For the text-containing cell, return its midpoint in (x, y) coordinate format. 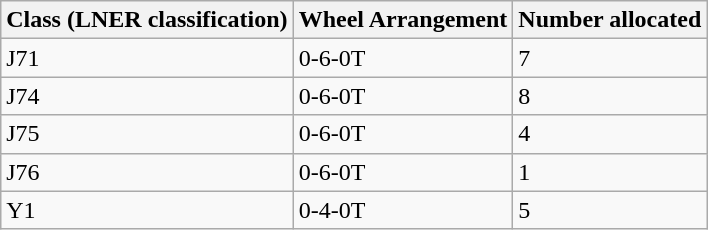
Number allocated (610, 20)
7 (610, 58)
8 (610, 96)
Y1 (147, 210)
1 (610, 172)
J71 (147, 58)
Wheel Arrangement (403, 20)
J74 (147, 96)
J75 (147, 134)
J76 (147, 172)
4 (610, 134)
0-4-0T (403, 210)
5 (610, 210)
Class (LNER classification) (147, 20)
